Locate the cell with the specified text and output its [x, y] center coordinate. 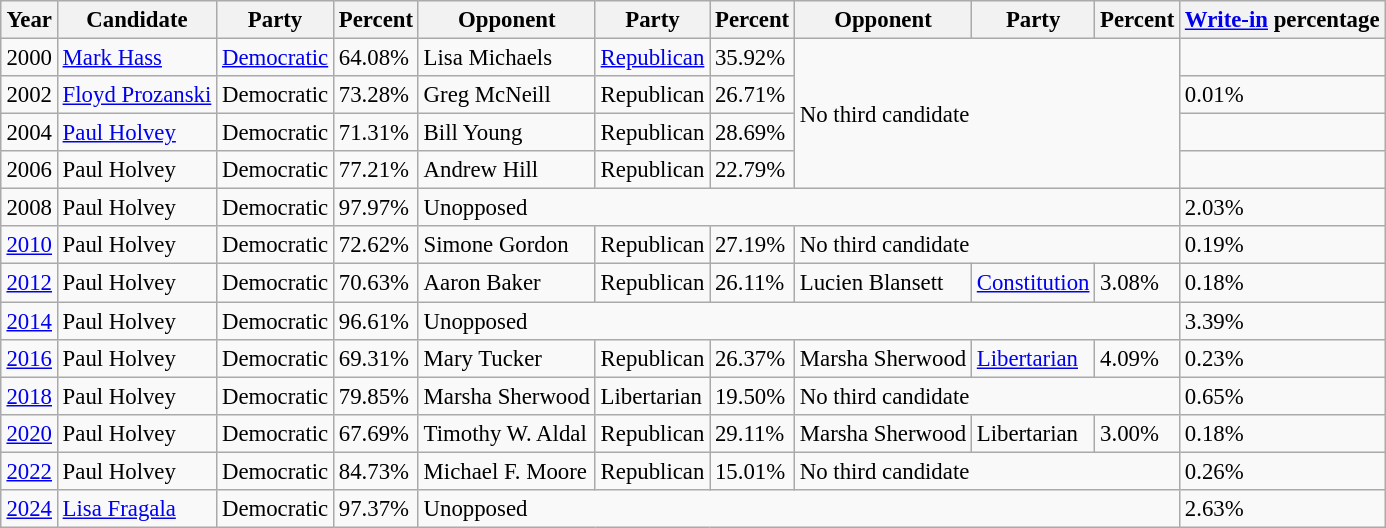
Constitution [1032, 283]
Candidate [136, 20]
3.08% [1138, 283]
77.21% [376, 170]
2018 [29, 396]
0.26% [1282, 471]
Lisa Fragala [136, 508]
26.37% [752, 358]
27.19% [752, 245]
2024 [29, 508]
2020 [29, 433]
2010 [29, 245]
0.23% [1282, 358]
Greg McNeill [506, 95]
2.03% [1282, 208]
2022 [29, 471]
35.92% [752, 57]
Aaron Baker [506, 283]
3.00% [1138, 433]
2016 [29, 358]
Lucien Blansett [882, 283]
29.11% [752, 433]
97.37% [376, 508]
73.28% [376, 95]
15.01% [752, 471]
69.31% [376, 358]
2012 [29, 283]
Bill Young [506, 133]
28.69% [752, 133]
Write-in percentage [1282, 20]
0.01% [1282, 95]
Mark Hass [136, 57]
2.63% [1282, 508]
0.65% [1282, 396]
0.19% [1282, 245]
70.63% [376, 283]
22.79% [752, 170]
2014 [29, 321]
4.09% [1138, 358]
67.69% [376, 433]
Floyd Prozanski [136, 95]
Year [29, 20]
19.50% [752, 396]
2004 [29, 133]
96.61% [376, 321]
Andrew Hill [506, 170]
2008 [29, 208]
84.73% [376, 471]
Lisa Michaels [506, 57]
71.31% [376, 133]
Mary Tucker [506, 358]
3.39% [1282, 321]
2006 [29, 170]
97.97% [376, 208]
26.11% [752, 283]
64.08% [376, 57]
26.71% [752, 95]
72.62% [376, 245]
2000 [29, 57]
Simone Gordon [506, 245]
79.85% [376, 396]
Michael F. Moore [506, 471]
2002 [29, 95]
Timothy W. Aldal [506, 433]
